Scan for the cell matching the given text and deliver its [X, Y] coordinate at center. 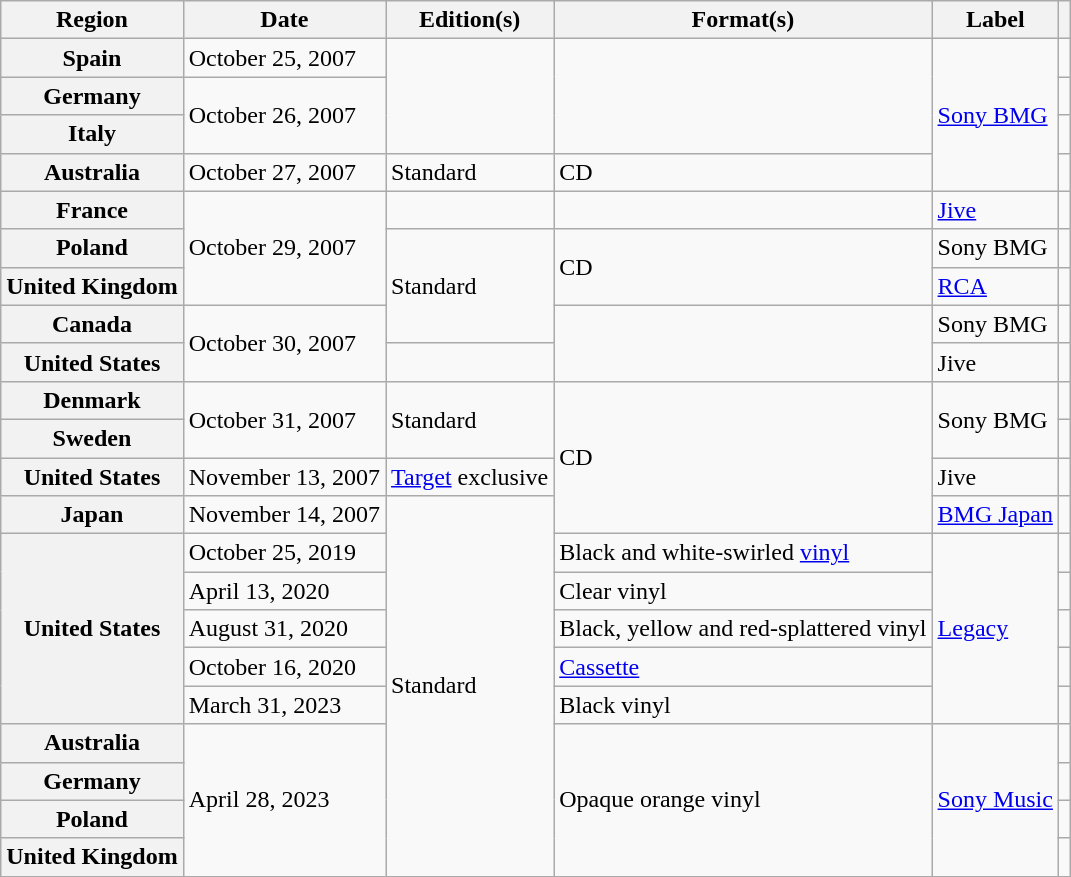
October 25, 2019 [284, 553]
Black, yellow and red-splattered vinyl [743, 629]
Opaque orange vinyl [743, 800]
October 25, 2007 [284, 58]
October 31, 2007 [284, 419]
Sony Music [995, 800]
Target exclusive [470, 477]
Black and white-swirled vinyl [743, 553]
France [92, 210]
Edition(s) [470, 20]
Label [995, 20]
October 26, 2007 [284, 115]
March 31, 2023 [284, 705]
Date [284, 20]
April 28, 2023 [284, 800]
November 14, 2007 [284, 515]
Spain [92, 58]
Italy [92, 134]
April 13, 2020 [284, 591]
October 30, 2007 [284, 343]
BMG Japan [995, 515]
RCA [995, 286]
Sweden [92, 438]
November 13, 2007 [284, 477]
August 31, 2020 [284, 629]
Clear vinyl [743, 591]
October 29, 2007 [284, 248]
Region [92, 20]
Denmark [92, 400]
Format(s) [743, 20]
Japan [92, 515]
October 16, 2020 [284, 667]
October 27, 2007 [284, 172]
Legacy [995, 629]
Cassette [743, 667]
Black vinyl [743, 705]
Canada [92, 324]
